Detect which cell encompasses the target text, then output its (x, y) center coordinate. 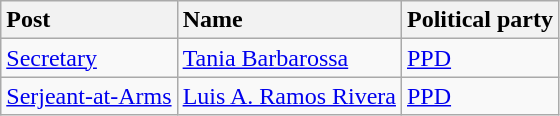
Serjeant-at-Arms (89, 96)
Secretary (89, 58)
Name (289, 20)
Post (89, 20)
Political party (480, 20)
Luis A. Ramos Rivera (289, 96)
Tania Barbarossa (289, 58)
